Identify which cell holds the provided text, then report its [x, y] central coordinate. 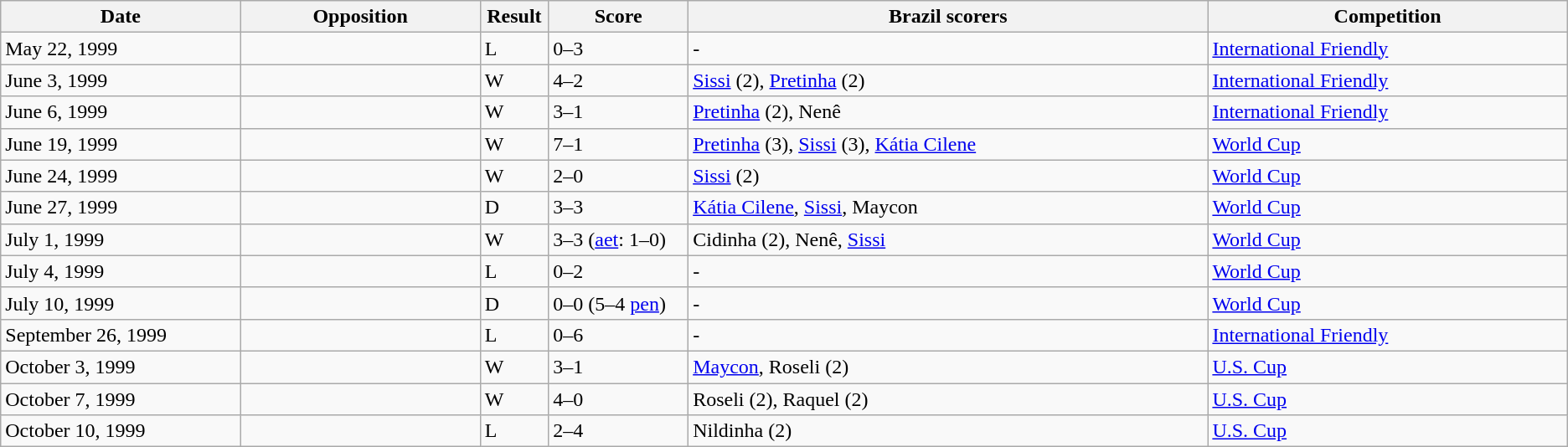
Kátia Cilene, Sissi, Maycon [948, 208]
0–3 [618, 49]
Nildinha (2) [948, 431]
3–3 (aet: 1–0) [618, 239]
Score [618, 17]
Roseli (2), Raquel (2) [948, 399]
Result [514, 17]
July 4, 1999 [121, 271]
Competition [1387, 17]
0–2 [618, 271]
3–3 [618, 208]
0–0 (5–4 pen) [618, 303]
October 10, 1999 [121, 431]
June 3, 1999 [121, 80]
Cidinha (2), Nenê, Sissi [948, 239]
Maycon, Roseli (2) [948, 367]
Pretinha (2), Nenê [948, 112]
Date [121, 17]
4–0 [618, 399]
0–6 [618, 335]
June 27, 1999 [121, 208]
Opposition [360, 17]
September 26, 1999 [121, 335]
7–1 [618, 144]
Brazil scorers [948, 17]
June 24, 1999 [121, 176]
May 22, 1999 [121, 49]
Sissi (2) [948, 176]
July 10, 1999 [121, 303]
October 3, 1999 [121, 367]
4–2 [618, 80]
July 1, 1999 [121, 239]
Pretinha (3), Sissi (3), Kátia Cilene [948, 144]
June 19, 1999 [121, 144]
2–0 [618, 176]
June 6, 1999 [121, 112]
Sissi (2), Pretinha (2) [948, 80]
October 7, 1999 [121, 399]
2–4 [618, 431]
